Extract the [X, Y] coordinate from the center of the cell holding the provided text.  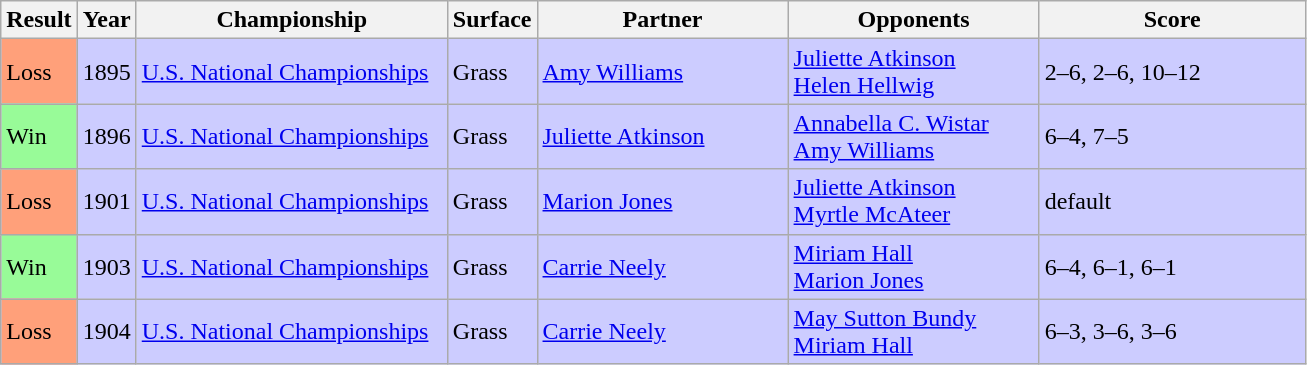
Championship [292, 20]
Miriam Hall Marion Jones [914, 266]
6–3, 3–6, 3–6 [1172, 332]
6–4, 6–1, 6–1 [1172, 266]
Partner [662, 20]
Juliette Atkinson Myrtle McAteer [914, 202]
Score [1172, 20]
Annabella C. Wistar Amy Williams [914, 136]
2–6, 2–6, 10–12 [1172, 72]
1896 [106, 136]
Surface [492, 20]
default [1172, 202]
1903 [106, 266]
Result [39, 20]
Marion Jones [662, 202]
Juliette Atkinson Helen Hellwig [914, 72]
Amy Williams [662, 72]
Opponents [914, 20]
Year [106, 20]
1904 [106, 332]
1901 [106, 202]
1895 [106, 72]
6–4, 7–5 [1172, 136]
May Sutton Bundy Miriam Hall [914, 332]
Juliette Atkinson [662, 136]
